Output the (X, Y) coordinate of the center of the cell containing the given text.  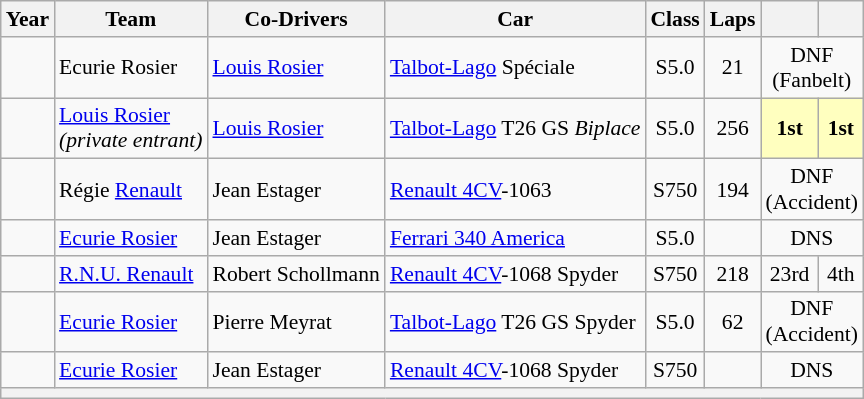
62 (733, 322)
DNF(Fanbelt) (812, 68)
Class (674, 19)
218 (733, 274)
256 (733, 128)
23rd (790, 274)
Régie Renault (130, 190)
Year (28, 19)
Laps (733, 19)
Ferrari 340 America (516, 238)
R.N.U. Renault (130, 274)
Louis Rosier(private entrant) (130, 128)
Robert Schollmann (296, 274)
194 (733, 190)
Car (516, 19)
Team (130, 19)
4th (841, 274)
Talbot-Lago T26 GS Biplace (516, 128)
21 (733, 68)
Renault 4CV-1063 (516, 190)
Co-Drivers (296, 19)
Talbot-Lago Spéciale (516, 68)
Talbot-Lago T26 GS Spyder (516, 322)
Pierre Meyrat (296, 322)
